Detect which cell encompasses the target text, then output its [x, y] center coordinate. 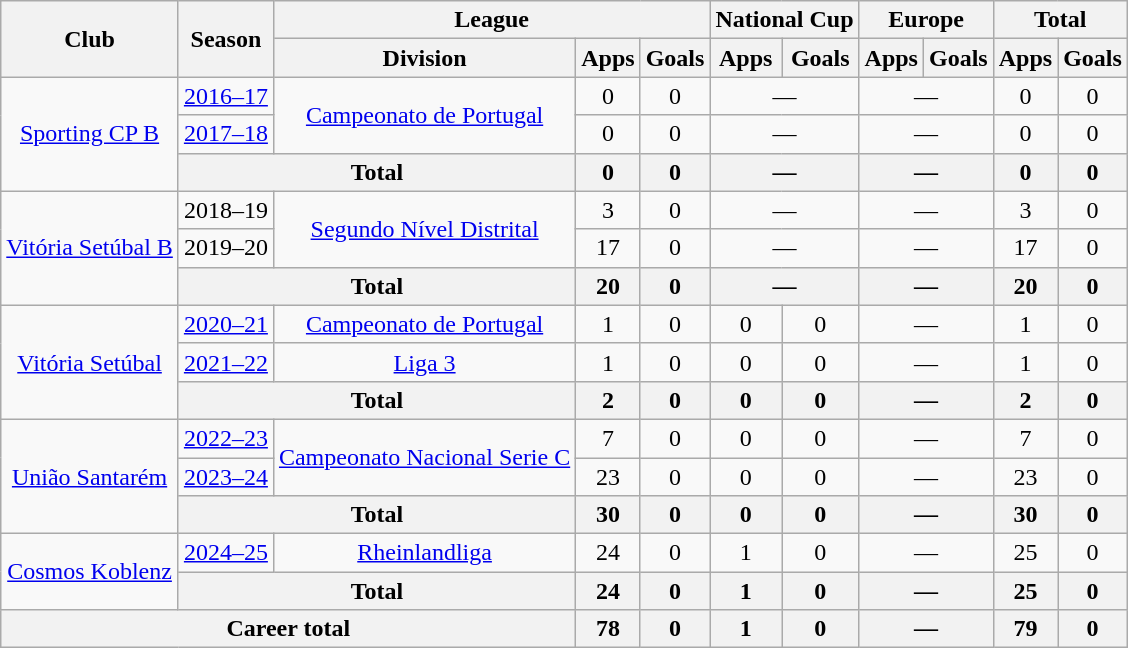
2023–24 [226, 477]
2022–23 [226, 438]
2017–18 [226, 134]
Sporting CP B [90, 134]
2024–25 [226, 553]
Club [90, 39]
Campeonato Nacional Serie C [424, 457]
Vitória Setúbal [90, 362]
2018–19 [226, 210]
Cosmos Koblenz [90, 572]
2016–17 [226, 96]
União Santarém [90, 476]
Season [226, 39]
Career total [288, 629]
League [491, 20]
2020–21 [226, 324]
Segundo Nível Distrital [424, 229]
Vitória Setúbal B [90, 248]
2019–20 [226, 248]
79 [1025, 629]
Rheinlandliga [424, 553]
Europe [926, 20]
Division [424, 58]
National Cup [784, 20]
2021–22 [226, 362]
Liga 3 [424, 362]
78 [608, 629]
